Return (x, y) of the center of cell containing provided text 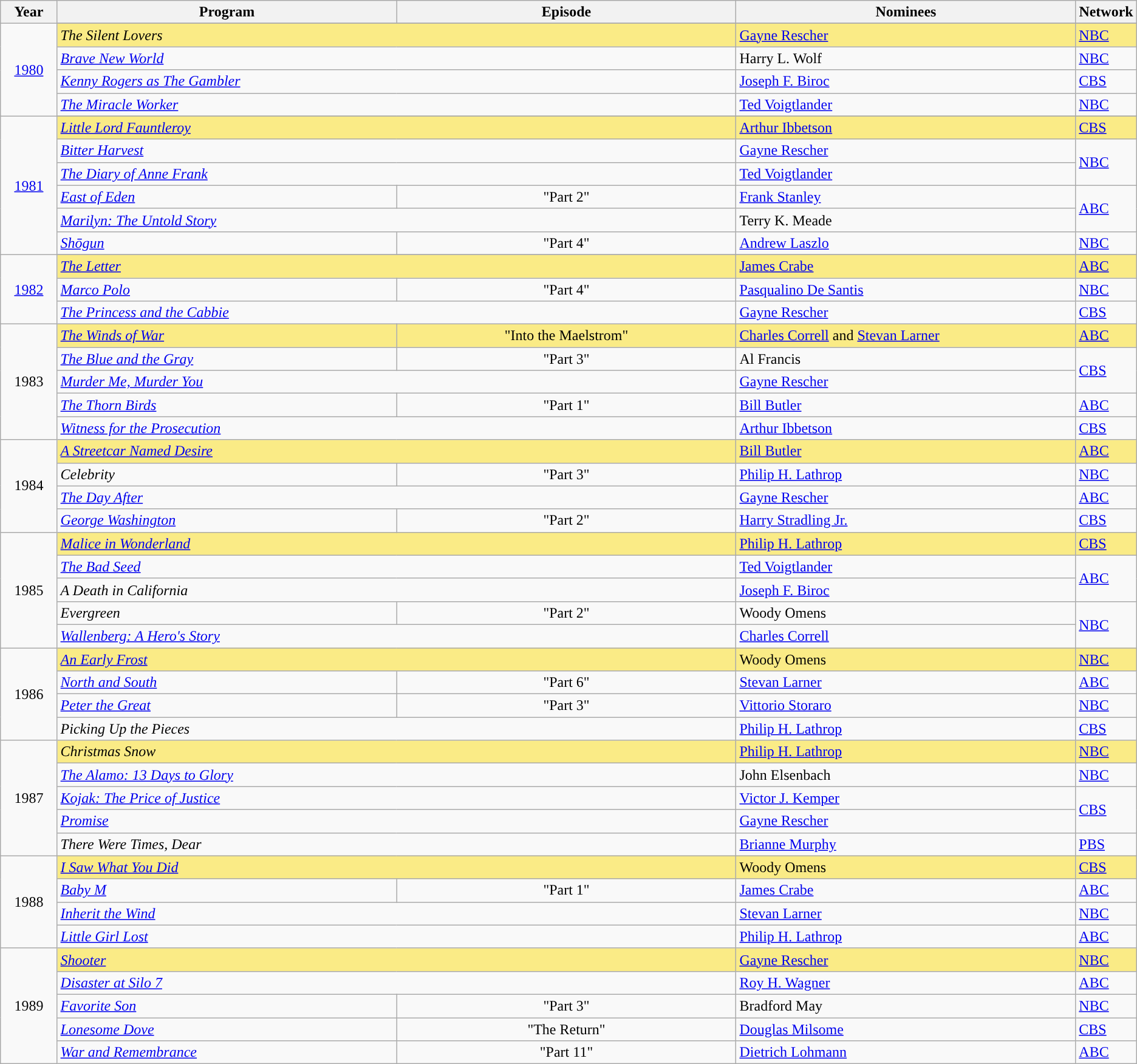
Shōgun (227, 243)
Victor J. Kemper (906, 798)
Brave New World (397, 58)
The Miracle Worker (397, 104)
1988 (29, 902)
The Winds of War (227, 336)
Promise (397, 821)
George Washington (227, 520)
1987 (29, 798)
Kenny Rogers as The Gambler (397, 81)
Baby M (227, 890)
A Streetcar Named Desire (397, 451)
Episode (566, 12)
Al Francis (906, 359)
1989 (29, 1006)
PBS (1106, 844)
Marco Polo (227, 290)
Little Girl Lost (397, 936)
John Elsenbach (906, 775)
North and South (227, 683)
The Blue and the Gray (227, 359)
Celebrity (227, 474)
Favorite Son (227, 1006)
Evergreen (227, 613)
Andrew Laszlo (906, 243)
Roy H. Wagner (906, 983)
"The Return" (566, 1029)
Malice in Wonderland (397, 544)
Vittorio Storaro (906, 706)
Peter the Great (227, 706)
Lonesome Dove (227, 1029)
Brianne Murphy (906, 844)
Network (1106, 12)
There Were Times, Dear (397, 844)
I Saw What You Did (397, 867)
The Letter (397, 266)
Inherit the Wind (397, 913)
Marilyn: The Untold Story (397, 220)
Dietrich Lohmann (906, 1052)
"Part 11" (566, 1052)
The Thorn Birds (227, 405)
The Alamo: 13 Days to Glory (397, 775)
1986 (29, 694)
Charles Correll (906, 636)
An Early Frost (397, 659)
The Bad Seed (397, 567)
Wallenberg: A Hero's Story (397, 636)
Charles Correll and Stevan Larner (906, 336)
Nominees (906, 12)
Douglas Milsome (906, 1029)
War and Remembrance (227, 1052)
1985 (29, 590)
The Silent Lovers (397, 35)
Year (29, 12)
A Death in California (397, 590)
Disaster at Silo 7 (397, 983)
Terry K. Meade (906, 220)
Harry L. Wolf (906, 58)
Bitter Harvest (397, 151)
1982 (29, 289)
Witness for the Prosecution (397, 428)
Harry Stradling Jr. (906, 520)
The Diary of Anne Frank (397, 174)
"Into the Maelstrom" (566, 336)
Pasqualino De Santis (906, 290)
Little Lord Fauntleroy (397, 128)
Murder Me, Murder You (397, 382)
Bradford May (906, 1006)
The Princess and the Cabbie (397, 313)
The Day After (397, 497)
"Part 6" (566, 683)
1984 (29, 486)
Christmas Snow (397, 752)
East of Eden (227, 197)
1983 (29, 382)
1981 (29, 185)
Program (227, 12)
Kojak: The Price of Justice (397, 798)
Shooter (397, 960)
1980 (29, 70)
Frank Stanley (906, 197)
Picking Up the Pieces (397, 729)
